Capture the cell that displays the provided text and extract its [X, Y] central coordinate. 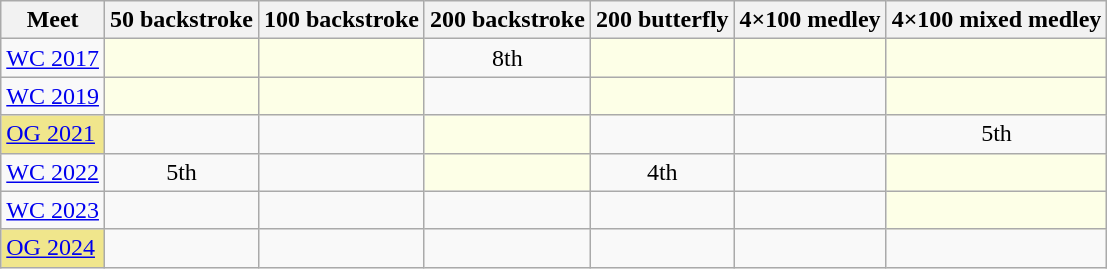
4×100 mixed medley [996, 20]
WC 2019 [53, 96]
50 backstroke [181, 20]
WC 2017 [53, 58]
OG 2021 [53, 134]
4×100 medley [810, 20]
OG 2024 [53, 248]
200 backstroke [507, 20]
8th [507, 58]
WC 2022 [53, 172]
200 butterfly [662, 20]
100 backstroke [341, 20]
Meet [53, 20]
4th [662, 172]
WC 2023 [53, 210]
